Return the [X, Y] coordinate for the center point of the cell that contains the specified text.  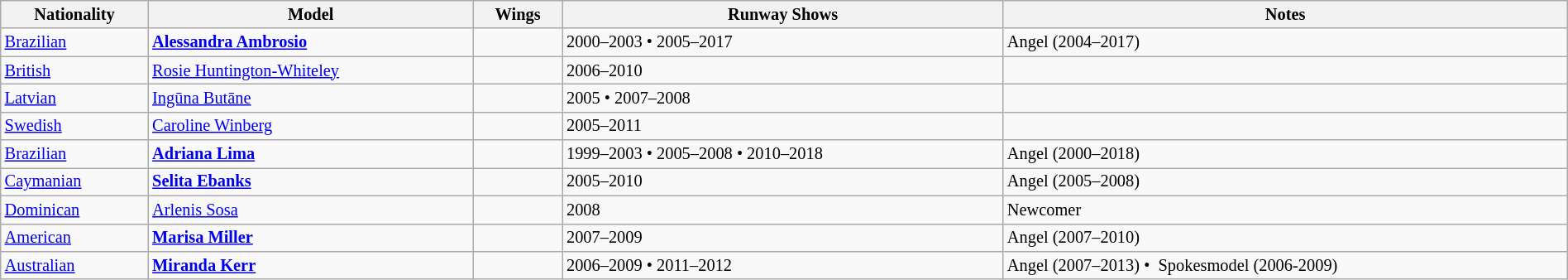
1999–2003 • 2005–2008 • 2010–2018 [782, 154]
Newcomer [1285, 210]
Caroline Winberg [311, 126]
Model [311, 14]
2006–2009 • 2011–2012 [782, 265]
2005–2011 [782, 126]
Angel (2000–2018) [1285, 154]
2007–2009 [782, 238]
Angel (2004–2017) [1285, 42]
Runway Shows [782, 14]
Alessandra Ambrosio [311, 42]
Wings [518, 14]
2005–2010 [782, 181]
Angel (2007–2010) [1285, 238]
Miranda Kerr [311, 265]
Ingūna Butāne [311, 98]
American [74, 238]
Caymanian [74, 181]
Arlenis Sosa [311, 210]
Marisa Miller [311, 238]
Dominican [74, 210]
Selita Ebanks [311, 181]
2008 [782, 210]
2006–2010 [782, 70]
Australian [74, 265]
Notes [1285, 14]
Angel (2007–2013) • Spokesmodel (2006-2009) [1285, 265]
Nationality [74, 14]
2000–2003 • 2005–2017 [782, 42]
Adriana Lima [311, 154]
2005 • 2007–2008 [782, 98]
Angel (2005–2008) [1285, 181]
Rosie Huntington-Whiteley [311, 70]
Swedish [74, 126]
British [74, 70]
Latvian [74, 98]
